Identify which cell holds the provided text, then report its [x, y] central coordinate. 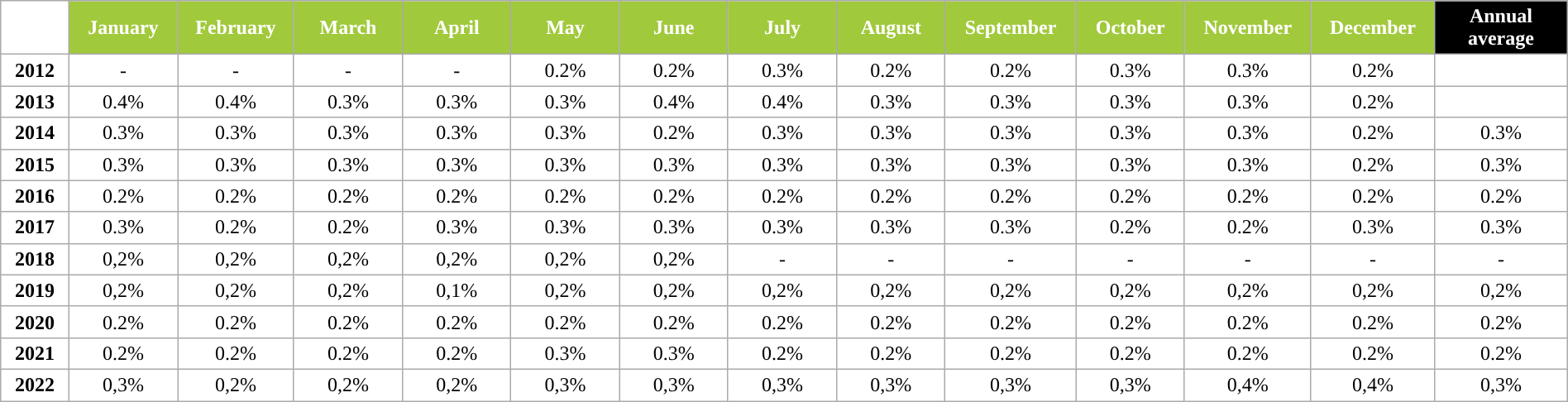
2015 [35, 165]
January [122, 28]
2022 [35, 385]
2016 [35, 196]
December [1373, 28]
Annual average [1502, 28]
2021 [35, 353]
November [1247, 28]
March [347, 28]
2014 [35, 133]
June [673, 28]
2019 [35, 290]
October [1130, 28]
2013 [35, 102]
April [457, 28]
2012 [35, 70]
2020 [35, 322]
February [237, 28]
May [566, 28]
August [892, 28]
July [782, 28]
2018 [35, 259]
2017 [35, 227]
0,1% [457, 290]
September [1011, 28]
